Extract the [x, y] coordinate from the center of the cell holding the provided text.  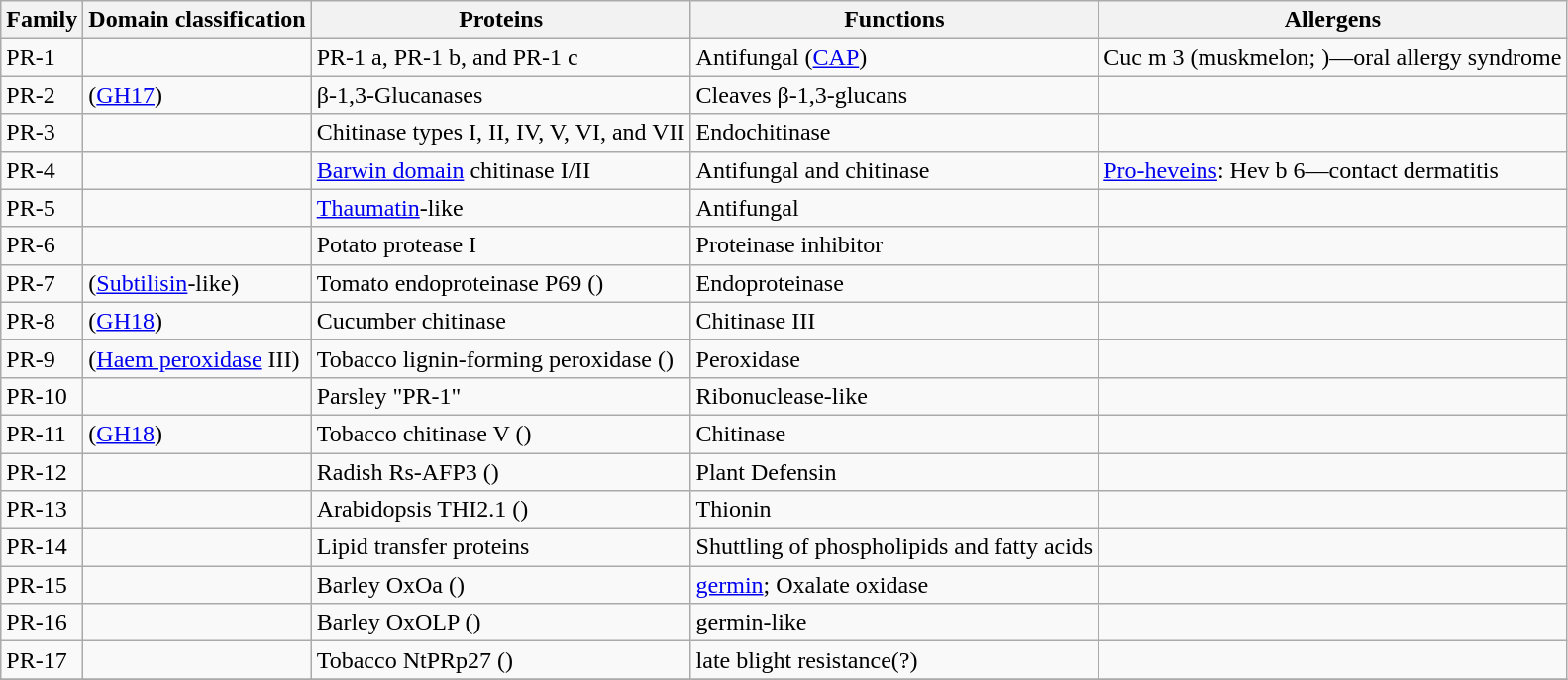
Thionin [894, 510]
Antifungal and chitinase [894, 170]
(Subtilisin-like) [197, 283]
PR-1 [42, 57]
(GH17) [197, 95]
Proteins [501, 20]
Barley OxOa () [501, 585]
PR-11 [42, 434]
Peroxidase [894, 358]
Arabidopsis THI2.1 () [501, 510]
PR-10 [42, 396]
PR-8 [42, 321]
PR-15 [42, 585]
β-1,3-Glucanases [501, 95]
PR-13 [42, 510]
Endoproteinase [894, 283]
Radish Rs-AFP3 () [501, 472]
Thaumatin-like [501, 208]
Functions [894, 20]
germin; Oxalate oxidase [894, 585]
germin-like [894, 623]
PR-3 [42, 133]
Shuttling of phospholipids and fatty acids [894, 547]
Potato protease I [501, 245]
Antifungal (CAP) [894, 57]
Tobacco NtPRp27 () [501, 660]
Allergens [1333, 20]
Tomato endoproteinase P69 () [501, 283]
late blight resistance(?) [894, 660]
Cuc m 3 (muskmelon; )—oral allergy syndrome [1333, 57]
PR-7 [42, 283]
PR-5 [42, 208]
PR-9 [42, 358]
Chitinase III [894, 321]
Pro-heveins: Hev b 6—contact dermatitis [1333, 170]
PR-17 [42, 660]
(Haem peroxidase III) [197, 358]
Lipid transfer proteins [501, 547]
Ribonuclease-like [894, 396]
Tobacco lignin-forming peroxidase () [501, 358]
Family [42, 20]
Antifungal [894, 208]
Barley OxOLP () [501, 623]
Plant Defensin [894, 472]
PR-1 a, PR-1 b, and PR-1 c [501, 57]
Cleaves β-1,3-glucans [894, 95]
PR-2 [42, 95]
PR-4 [42, 170]
Chitinase types I, II, IV, V, VI, and VII [501, 133]
PR-12 [42, 472]
Tobacco chitinase V () [501, 434]
Chitinase [894, 434]
Domain classification [197, 20]
Proteinase inhibitor [894, 245]
Cucumber chitinase [501, 321]
Endochitinase [894, 133]
PR-14 [42, 547]
Barwin domain chitinase I/II [501, 170]
PR-6 [42, 245]
Parsley "PR-1" [501, 396]
PR-16 [42, 623]
